Search for the cell housing the specified text and yield its (X, Y) center coordinate. 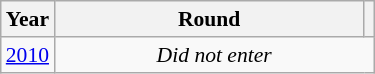
Year (28, 19)
Did not enter (214, 55)
2010 (28, 55)
Round (209, 19)
